Capture the cell that displays the provided text and extract its (X, Y) central coordinate. 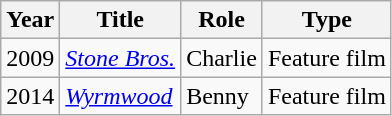
Benny (222, 96)
Wyrmwood (120, 96)
Year (30, 20)
Stone Bros. (120, 58)
Title (120, 20)
Role (222, 20)
Charlie (222, 58)
2009 (30, 58)
2014 (30, 96)
Type (326, 20)
